For the text-containing cell, return its midpoint in [X, Y] coordinate format. 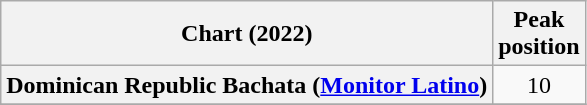
Dominican Republic Bachata (Monitor Latino) [247, 85]
10 [539, 85]
Chart (2022) [247, 34]
Peakposition [539, 34]
